Output the [X, Y] coordinate of the center of the cell containing the given text.  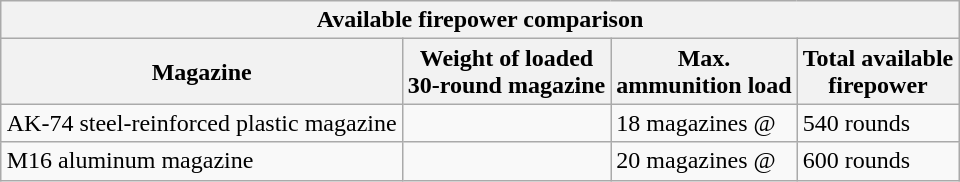
AK-74 steel-reinforced plastic magazine [202, 123]
20 magazines @ [704, 161]
Magazine [202, 72]
Max. ammunition load [704, 72]
Total availablefirepower [878, 72]
M16 aluminum magazine [202, 161]
Available firepower comparison [480, 20]
Weight of loaded30-round magazine [506, 72]
18 magazines @ [704, 123]
600 rounds [878, 161]
540 rounds [878, 123]
